Pinpoint the cell where the given text exists, returning its [X, Y] midpoint coordinate. 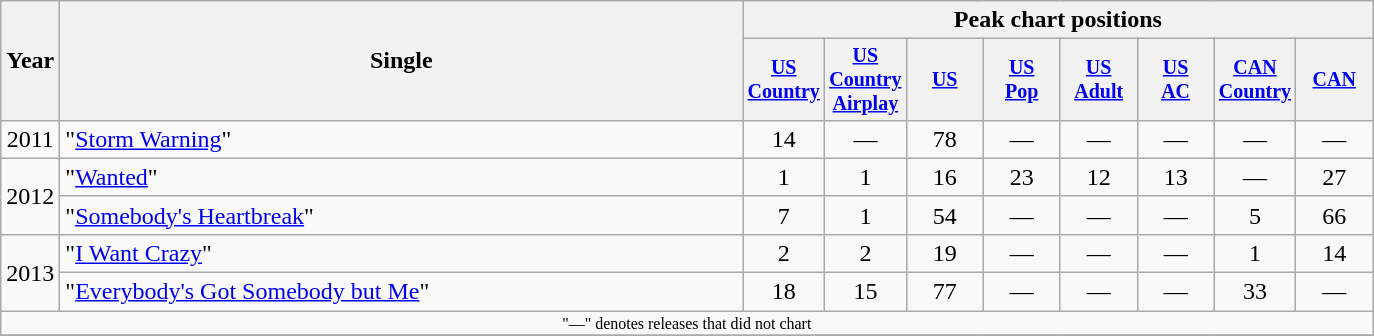
7 [784, 215]
5 [1255, 215]
US Country Airplay [866, 80]
16 [944, 177]
Peak chart positions [1058, 20]
USAC [1176, 80]
US [944, 80]
78 [944, 139]
12 [1098, 177]
"—" denotes releases that did not chart [687, 323]
54 [944, 215]
"Somebody's Heartbreak" [402, 215]
27 [1334, 177]
2011 [30, 139]
CAN Country [1255, 80]
"I Want Crazy" [402, 253]
77 [944, 292]
2013 [30, 272]
18 [784, 292]
23 [1022, 177]
USAdult [1098, 80]
2012 [30, 196]
15 [866, 292]
"Storm Warning" [402, 139]
33 [1255, 292]
"Wanted" [402, 177]
"Everybody's Got Somebody but Me" [402, 292]
Single [402, 61]
US Country [784, 80]
13 [1176, 177]
66 [1334, 215]
CAN [1334, 80]
19 [944, 253]
USPop [1022, 80]
Year [30, 61]
